Capture the cell that displays the provided text and extract its [X, Y] central coordinate. 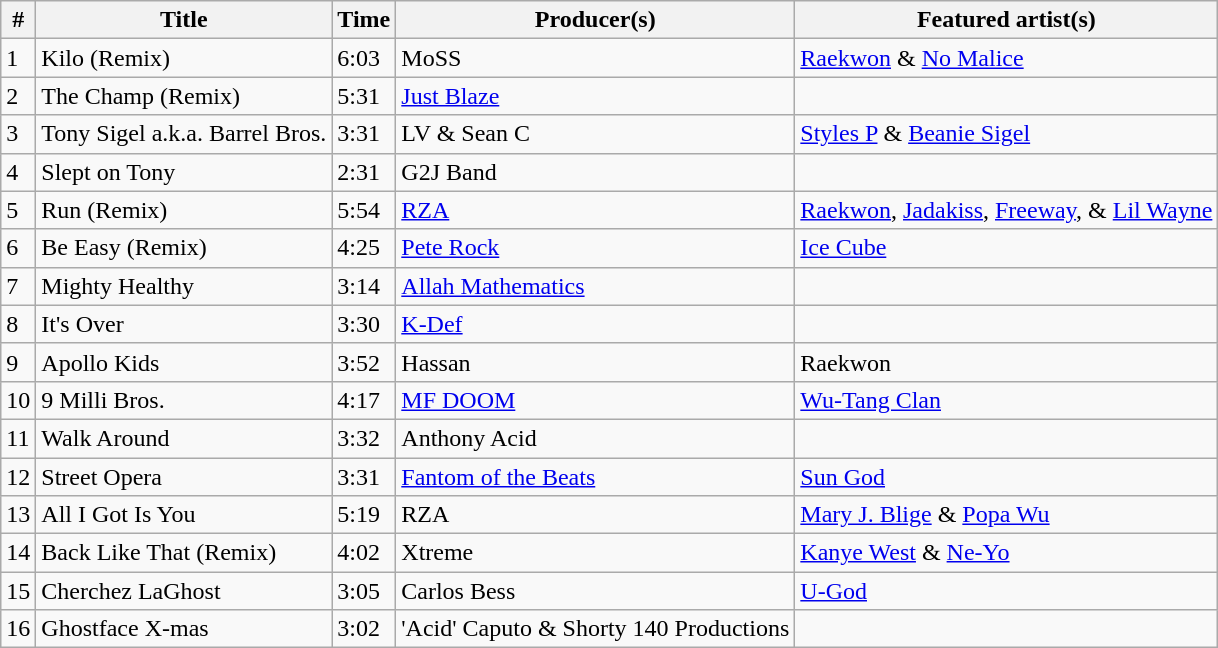
11 [18, 438]
9 Milli Bros. [184, 400]
Xtreme [596, 553]
K-Def [596, 324]
4:02 [364, 553]
# [18, 20]
6 [18, 248]
The Champ (Remix) [184, 96]
LV & Sean C [596, 134]
3:14 [364, 286]
13 [18, 515]
Raekwon, Jadakiss, Freeway, & Lil Wayne [1006, 210]
5:19 [364, 515]
Apollo Kids [184, 362]
8 [18, 324]
3:30 [364, 324]
2 [18, 96]
Raekwon & No Malice [1006, 58]
Walk Around [184, 438]
Back Like That (Remix) [184, 553]
4:17 [364, 400]
1 [18, 58]
MF DOOM [596, 400]
Mary J. Blige & Popa Wu [1006, 515]
Ghostface X-mas [184, 629]
3 [18, 134]
Carlos Bess [596, 591]
G2J Band [596, 172]
Hassan [596, 362]
3:52 [364, 362]
Be Easy (Remix) [184, 248]
Mighty Healthy [184, 286]
Just Blaze [596, 96]
9 [18, 362]
7 [18, 286]
Styles P & Beanie Sigel [1006, 134]
3:32 [364, 438]
5 [18, 210]
4:25 [364, 248]
All I Got Is You [184, 515]
10 [18, 400]
Street Opera [184, 477]
Kanye West & Ne-Yo [1006, 553]
Pete Rock [596, 248]
MoSS [596, 58]
'Acid' Caputo & Shorty 140 Productions [596, 629]
U-God [1006, 591]
Producer(s) [596, 20]
Title [184, 20]
Ice Cube [1006, 248]
Allah Mathematics [596, 286]
Kilo (Remix) [184, 58]
2:31 [364, 172]
16 [18, 629]
Run (Remix) [184, 210]
Time [364, 20]
Slept on Tony [184, 172]
3:05 [364, 591]
12 [18, 477]
15 [18, 591]
Cherchez LaGhost [184, 591]
Wu-Tang Clan [1006, 400]
3:02 [364, 629]
6:03 [364, 58]
Tony Sigel a.k.a. Barrel Bros. [184, 134]
5:31 [364, 96]
Featured artist(s) [1006, 20]
Sun God [1006, 477]
Anthony Acid [596, 438]
Raekwon [1006, 362]
5:54 [364, 210]
4 [18, 172]
14 [18, 553]
Fantom of the Beats [596, 477]
It's Over [184, 324]
